Output the (x, y) coordinate of the center of the cell containing the given text.  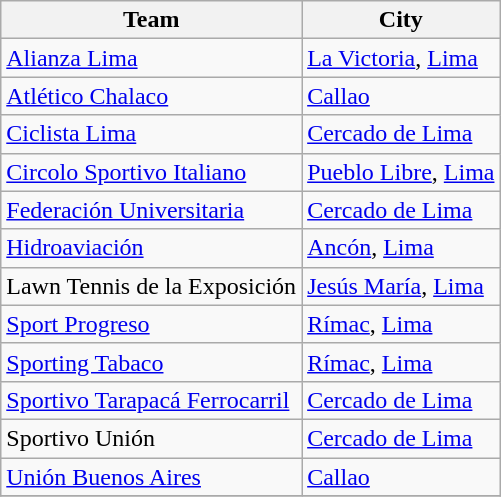
La Victoria, Lima (401, 58)
Hidroaviación (152, 248)
Ancón, Lima (401, 248)
Federación Universitaria (152, 210)
Team (152, 20)
Unión Buenos Aires (152, 477)
Jesús María, Lima (401, 286)
Sportivo Tarapacá Ferrocarril (152, 400)
Sport Progreso (152, 324)
Pueblo Libre, Lima (401, 172)
Lawn Tennis de la Exposición (152, 286)
Sportivo Unión (152, 438)
Circolo Sportivo Italiano (152, 172)
Atlético Chalaco (152, 96)
Sporting Tabaco (152, 362)
Alianza Lima (152, 58)
Ciclista Lima (152, 134)
City (401, 20)
